Output the [x, y] coordinate of the center of the cell containing the given text.  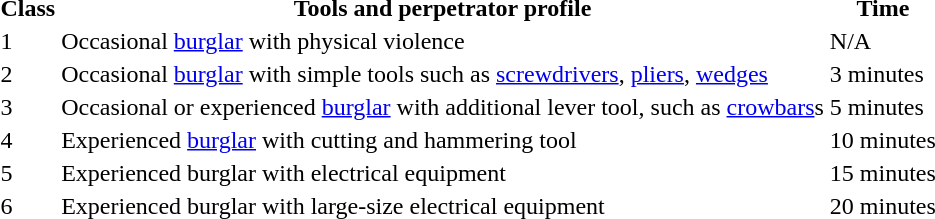
Experienced burglar with cutting and hammering tool [443, 140]
Experienced burglar with electrical equipment [443, 173]
Occasional burglar with simple tools such as screwdrivers, pliers, wedges [443, 74]
Occasional or experienced burglar with additional lever tool, such as crowbarss [443, 107]
Occasional burglar with physical violence [443, 41]
